Pinpoint the cell where the given text exists, returning its [x, y] midpoint coordinate. 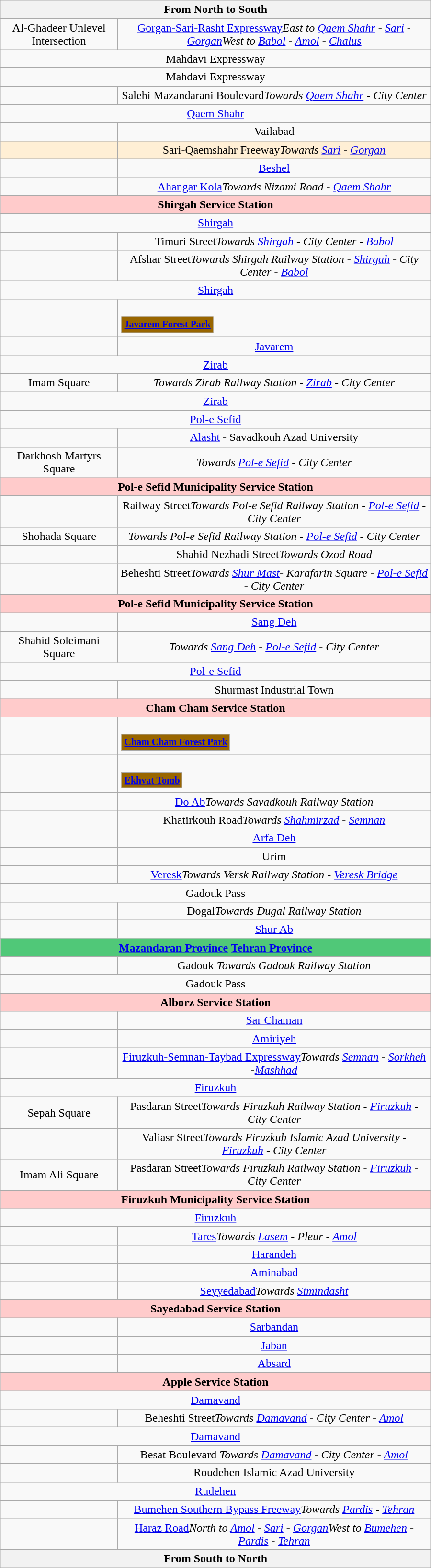
Shahid Nezhadi StreetTowards Ozod Road [274, 554]
Darkhosh Martyrs Square [59, 462]
Timuri StreetTowards Shirgah - City Center - Babol [274, 241]
Firuzkuh-Semnan-Taybad ExpresswayTowards Semnan - Sorkheh -Mashhad [274, 1064]
Shohada Square [59, 536]
Shahid Soleimani Square [59, 647]
Shur Ab [274, 929]
Salehi Mazandarani BoulevardTowards Qaem Shahr - City Center [274, 95]
Beshel [274, 168]
From South to North [215, 1558]
Sari-Qaemshahr FreewayTowards Sari - Gorgan [274, 150]
DogalTowards Dugal Railway Station [274, 911]
Haraz RoadNorth to Amol - Sari - GorganWest to Bumehen - Pardis - Tehran [274, 1534]
Afshar StreetTowards Shirgah Railway Station - Shirgah - City Center - Babol [274, 266]
Firuzkuh Municipality Service Station [215, 1199]
Jaban [274, 1345]
Railway StreetTowards Pol-e Sefid Railway Station - Pol-e Sefid - City Center [274, 511]
Towards Zirab Railway Station - Zirab - City Center [274, 383]
Do AbTowards Savadkouh Railway Station [274, 802]
Absard [274, 1364]
TaresTowards Lasem - Pleur - Amol [274, 1236]
Towards Pol-e Sefid - City Center [274, 462]
Alborz Service Station [215, 1002]
Alasht - Savadkouh Azad University [274, 437]
Beheshti StreetTowards Damavand - City Center - Amol [274, 1418]
Imam Square [59, 383]
Gorgan-Sari-Rasht ExpresswayEast to Qaem Shahr - Sari - GorganWest to Babol - Amol - Chalus [274, 34]
Sarbandan [274, 1327]
From North to South [215, 10]
Amiriyeh [274, 1039]
Shirgah Service Station [215, 204]
Ahangar KolaTowards Nizami Road - Qaem Shahr [274, 186]
Rudehen [215, 1491]
Towards Sang Deh - Pol-e Sefid - City Center [274, 647]
Urim [274, 856]
Cham Cham Service Station [215, 708]
Towards Pol-e Sefid Railway Station - Pol-e Sefid - City Center [274, 536]
Aminabad [274, 1272]
Besat Boulevard Towards Damavand - City Center - Amol [274, 1455]
Shurmast Industrial Town [274, 690]
Sang Deh [274, 622]
VereskTowards Versk Railway Station - Veresk Bridge [274, 874]
Javarem [274, 347]
Apple Service Station [215, 1382]
Arfa Deh [274, 838]
Mazandaran Province Tehran Province [215, 947]
Roudehen Islamic Azad University [274, 1473]
Khatirkouh RoadTowards Shahmirzad - Semnan [274, 820]
Imam Ali Square [59, 1175]
Qaem Shahr [215, 113]
Gadouk Towards Gadouk Railway Station [274, 965]
Al-Ghadeer Unlevel Intersection [59, 34]
Sayedabad Service Station [215, 1309]
Valiasr StreetTowards Firuzkuh Islamic Azad University - Firuzkuh - City Center [274, 1144]
Vailabad [274, 132]
Sepah Square [59, 1112]
Sar Chaman [274, 1020]
Beheshti StreetTowards Shur Mast- Karafarin Square - Pol-e Sefid - City Center [274, 579]
SeyyedabadTowards Simindasht [274, 1290]
Harandeh [274, 1254]
Bumehen Southern Bypass FreewayTowards Pardis - Tehran [274, 1509]
